Find where the given text appears and provide that cell's center as (x, y) coordinate. 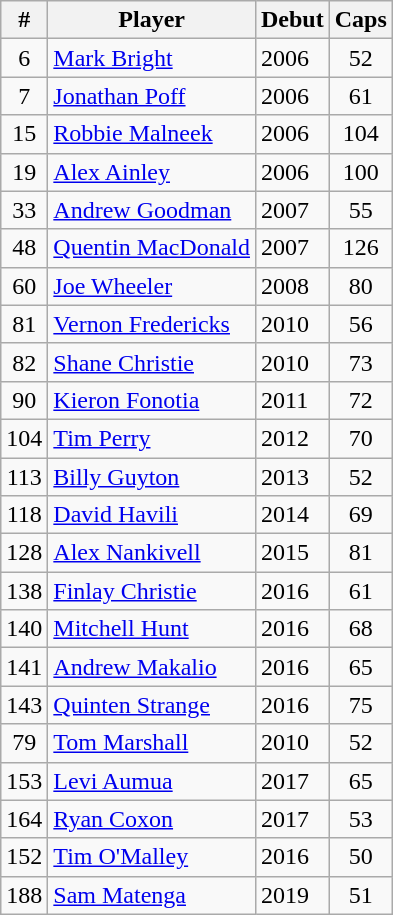
2015 (292, 553)
70 (360, 438)
118 (24, 515)
33 (24, 210)
2014 (292, 515)
Kieron Fonotia (152, 400)
19 (24, 172)
Andrew Makalio (152, 667)
Vernon Fredericks (152, 324)
Alex Ainley (152, 172)
Joe Wheeler (152, 286)
Mark Bright (152, 58)
2019 (292, 895)
140 (24, 629)
Caps (360, 20)
141 (24, 667)
188 (24, 895)
Finlay Christie (152, 591)
Tom Marshall (152, 743)
75 (360, 705)
60 (24, 286)
Levi Aumua (152, 781)
2012 (292, 438)
69 (360, 515)
53 (360, 819)
143 (24, 705)
100 (360, 172)
2008 (292, 286)
Tim Perry (152, 438)
55 (360, 210)
David Havili (152, 515)
56 (360, 324)
90 (24, 400)
Shane Christie (152, 362)
Player (152, 20)
72 (360, 400)
Billy Guyton (152, 477)
138 (24, 591)
15 (24, 134)
164 (24, 819)
82 (24, 362)
73 (360, 362)
80 (360, 286)
Andrew Goodman (152, 210)
113 (24, 477)
Tim O'Malley (152, 857)
Mitchell Hunt (152, 629)
50 (360, 857)
128 (24, 553)
126 (360, 248)
Quinten Strange (152, 705)
# (24, 20)
48 (24, 248)
Jonathan Poff (152, 96)
Robbie Malneek (152, 134)
Alex Nankivell (152, 553)
Ryan Coxon (152, 819)
51 (360, 895)
Debut (292, 20)
152 (24, 857)
Sam Matenga (152, 895)
6 (24, 58)
Quentin MacDonald (152, 248)
68 (360, 629)
2011 (292, 400)
79 (24, 743)
2013 (292, 477)
7 (24, 96)
153 (24, 781)
